Search for the cell housing the specified text and yield its [X, Y] center coordinate. 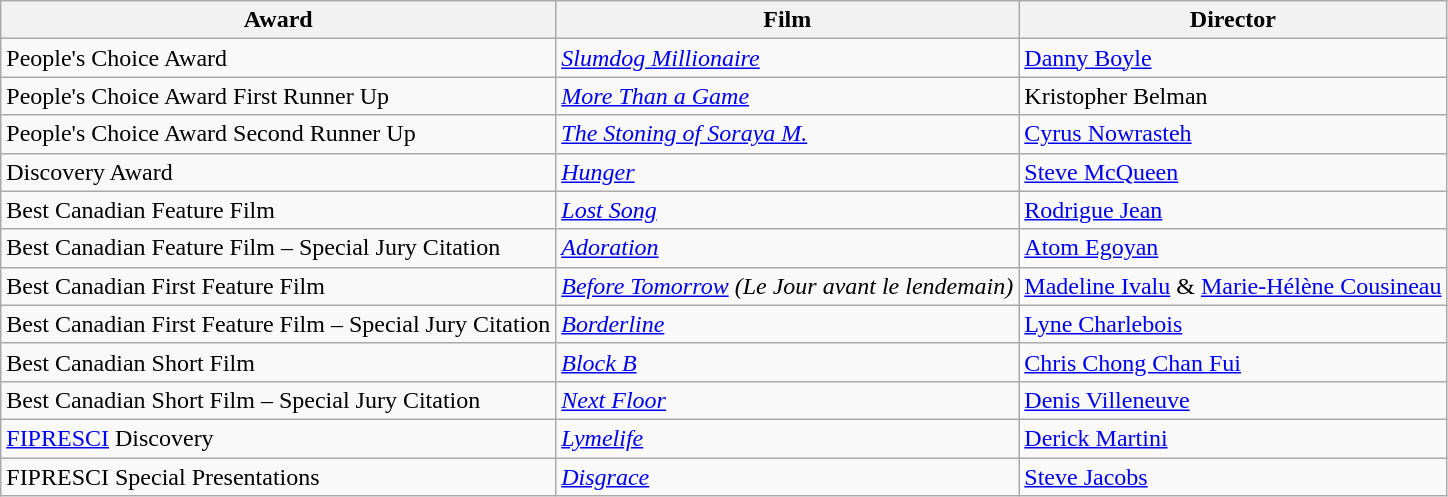
FIPRESCI Discovery [278, 438]
Denis Villeneuve [1233, 400]
Best Canadian Short Film [278, 362]
Steve Jacobs [1233, 477]
The Stoning of Soraya M. [788, 134]
Best Canadian First Feature Film [278, 286]
Kristopher Belman [1233, 96]
Director [1233, 20]
People's Choice Award Second Runner Up [278, 134]
Lost Song [788, 210]
Before Tomorrow (Le Jour avant le lendemain) [788, 286]
Award [278, 20]
Chris Chong Chan Fui [1233, 362]
Steve McQueen [1233, 172]
Best Canadian Short Film – Special Jury Citation [278, 400]
Best Canadian First Feature Film – Special Jury Citation [278, 324]
Lyne Charlebois [1233, 324]
Block B [788, 362]
Atom Egoyan [1233, 248]
Discovery Award [278, 172]
Lymelife [788, 438]
Borderline [788, 324]
Disgrace [788, 477]
Best Canadian Feature Film [278, 210]
Rodrigue Jean [1233, 210]
Derick Martini [1233, 438]
FIPRESCI Special Presentations [278, 477]
Adoration [788, 248]
People's Choice Award First Runner Up [278, 96]
Danny Boyle [1233, 58]
People's Choice Award [278, 58]
More Than a Game [788, 96]
Film [788, 20]
Cyrus Nowrasteh [1233, 134]
Hunger [788, 172]
Madeline Ivalu & Marie-Hélène Cousineau [1233, 286]
Next Floor [788, 400]
Slumdog Millionaire [788, 58]
Best Canadian Feature Film – Special Jury Citation [278, 248]
